Search for the cell housing the specified text and yield its (X, Y) center coordinate. 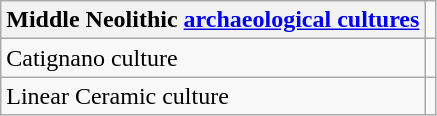
Middle Neolithic archaeological cultures (213, 20)
Linear Ceramic culture (213, 96)
Catignano culture (213, 58)
